Return the [X, Y] coordinate for the center point of the cell that contains the specified text.  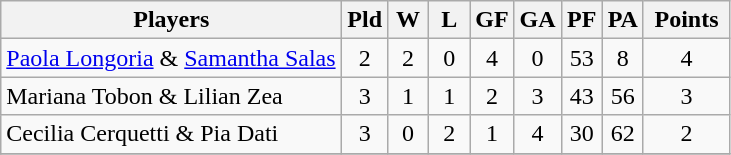
L [450, 20]
Pld [365, 20]
30 [582, 134]
53 [582, 58]
56 [622, 96]
Mariana Tobon & Lilian Zea [172, 96]
PF [582, 20]
Paola Longoria & Samantha Salas [172, 58]
GA [538, 20]
Cecilia Cerquetti & Pia Dati [172, 134]
Players [172, 20]
43 [582, 96]
GF [492, 20]
8 [622, 58]
Points [686, 20]
W [408, 20]
PA [622, 20]
62 [622, 134]
